Capture the cell that displays the provided text and extract its [x, y] central coordinate. 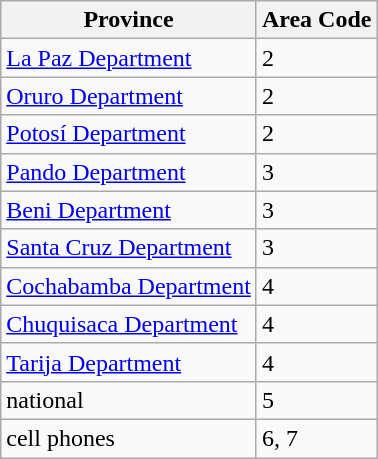
6, 7 [316, 438]
Tarija Department [129, 362]
Area Code [316, 20]
Beni Department [129, 210]
Oruro Department [129, 96]
Pando Department [129, 172]
Province [129, 20]
5 [316, 400]
Cochabamba Department [129, 286]
Potosí Department [129, 134]
Santa Cruz Department [129, 248]
national [129, 400]
cell phones [129, 438]
Chuquisaca Department [129, 324]
La Paz Department [129, 58]
